Return (x, y) of the center of cell containing provided text 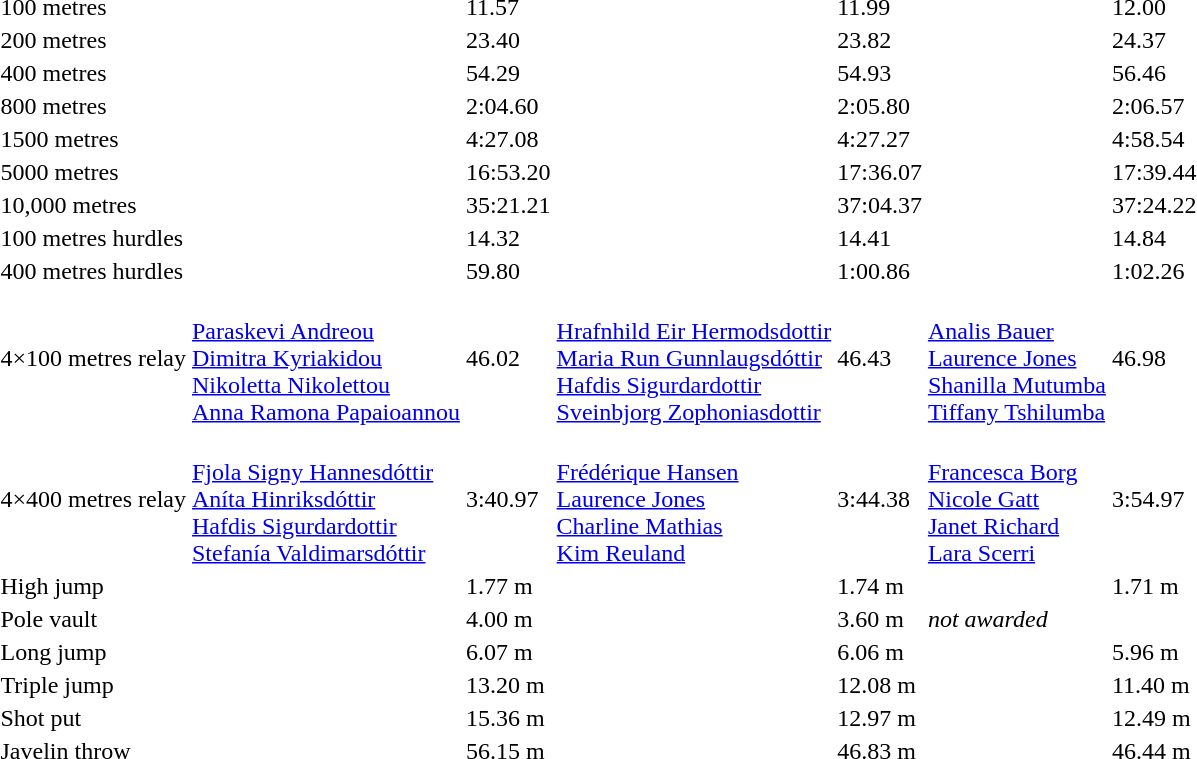
1.74 m (880, 586)
59.80 (508, 271)
12.08 m (880, 685)
46.02 (508, 358)
1.77 m (508, 586)
15.36 m (508, 718)
16:53.20 (508, 172)
37:04.37 (880, 205)
3:44.38 (880, 499)
14.32 (508, 238)
Hrafnhild Eir HermodsdottirMaria Run GunnlaugsdóttirHafdis SigurdardottirSveinbjorg Zophoniasdottir (694, 358)
14.41 (880, 238)
6.06 m (880, 652)
Francesca BorgNicole GattJanet RichardLara Scerri (1016, 499)
54.93 (880, 73)
1:00.86 (880, 271)
Paraskevi AndreouDimitra KyriakidouNikoletta NikolettouAnna Ramona Papaioannou (326, 358)
35:21.21 (508, 205)
Analis BauerLaurence JonesShanilla MutumbaTiffany Tshilumba (1016, 358)
Frédérique HansenLaurence JonesCharline MathiasKim Reuland (694, 499)
Fjola Signy HannesdóttirAníta HinriksdóttirHafdis SigurdardottirStefanía Valdimarsdóttir (326, 499)
23.40 (508, 40)
3.60 m (880, 619)
4:27.27 (880, 139)
17:36.07 (880, 172)
23.82 (880, 40)
13.20 m (508, 685)
2:04.60 (508, 106)
4.00 m (508, 619)
not awarded (1016, 619)
46.43 (880, 358)
2:05.80 (880, 106)
6.07 m (508, 652)
3:40.97 (508, 499)
12.97 m (880, 718)
54.29 (508, 73)
4:27.08 (508, 139)
